Capture the cell that displays the provided text and extract its (x, y) central coordinate. 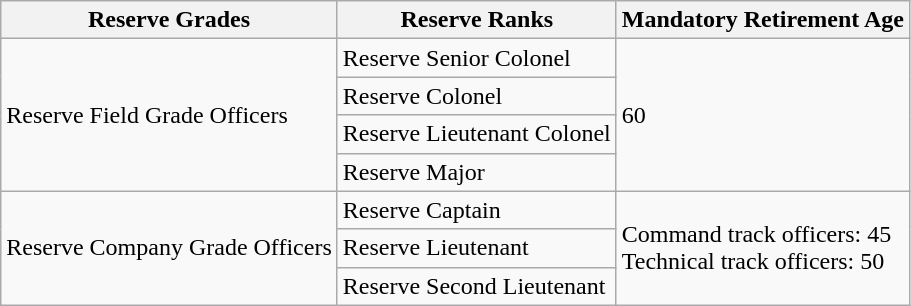
Reserve Ranks (476, 20)
Reserve Field Grade Officers (170, 115)
Reserve Captain (476, 210)
Reserve Senior Colonel (476, 58)
Reserve Major (476, 172)
Reserve Lieutenant (476, 248)
Reserve Grades (170, 20)
Mandatory Retirement Age (762, 20)
Reserve Lieutenant Colonel (476, 134)
Reserve Second Lieutenant (476, 286)
60 (762, 115)
Reserve Colonel (476, 96)
Reserve Company Grade Officers (170, 248)
Command track officers: 45Technical track officers: 50 (762, 248)
